Extract the [x, y] coordinate from the center of the cell holding the provided text.  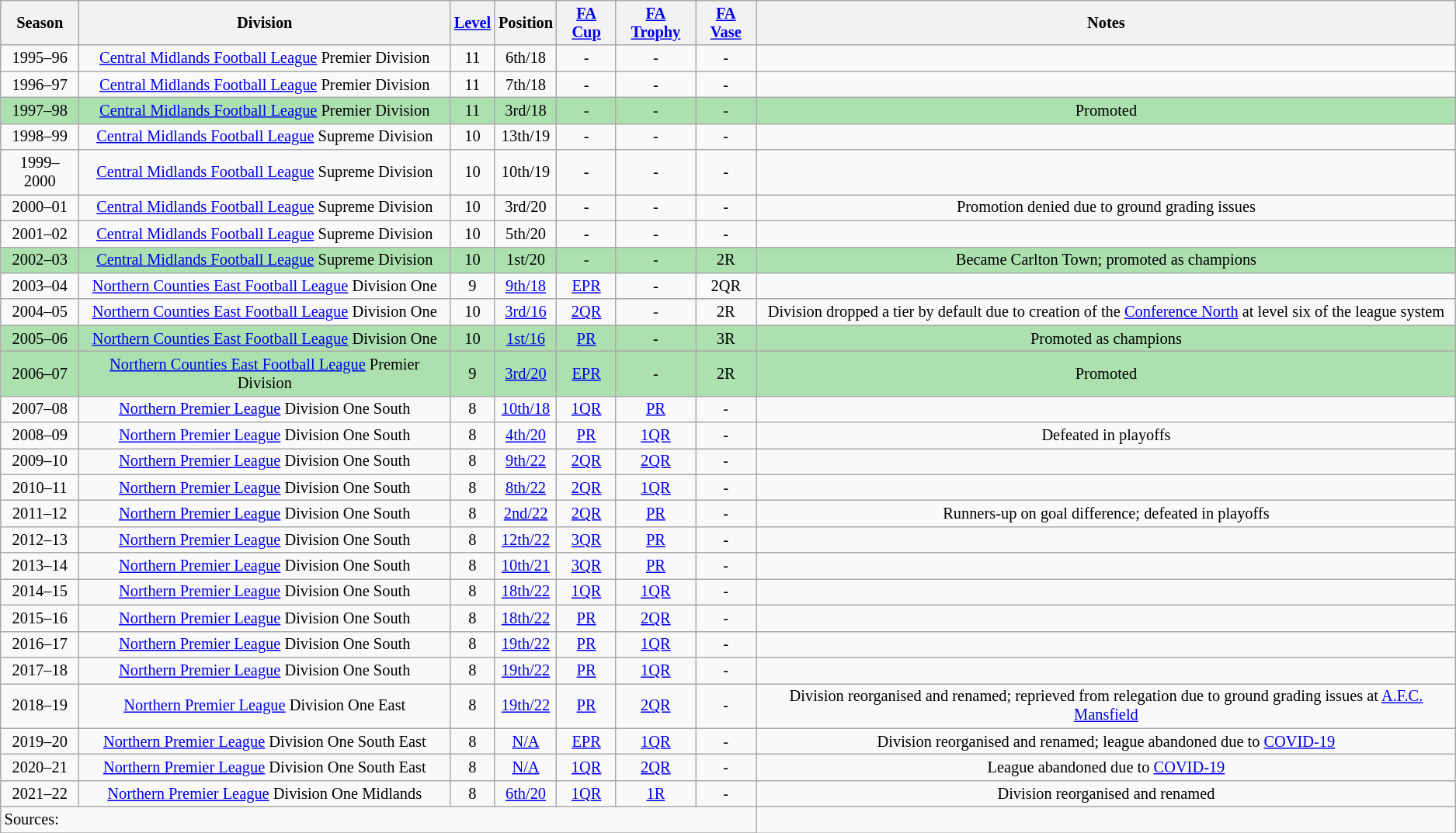
Runners-up on goal difference; defeated in playoffs [1106, 513]
Promoted as champions [1106, 338]
Defeated in playoffs [1106, 436]
7th/18 [526, 85]
2014–15 [40, 592]
2004–05 [40, 312]
Northern Counties East Football League Premier Division [265, 373]
Northern Premier League Division One Midlands [265, 793]
Division reorganised and renamed; league abandoned due to COVID-19 [1106, 741]
3rd/16 [526, 312]
2017–18 [40, 670]
FA Trophy [655, 23]
10th/18 [526, 409]
2010–11 [40, 488]
1998–99 [40, 137]
6th/20 [526, 793]
Division dropped a tier by default due to creation of the Conference North at level six of the league system [1106, 312]
2012–13 [40, 540]
12th/22 [526, 540]
Notes [1106, 23]
2021–22 [40, 793]
2000–01 [40, 207]
Northern Premier League Division One East [265, 706]
2008–09 [40, 436]
Division reorganised and renamed [1106, 793]
Division reorganised and renamed; reprieved from relegation due to ground grading issues at A.F.C. Mansfield [1106, 706]
13th/19 [526, 137]
2019–20 [40, 741]
2005–06 [40, 338]
3rd/18 [526, 110]
1995–96 [40, 58]
2006–07 [40, 373]
FA Vase [726, 23]
League abandoned due to COVID-19 [1106, 767]
10th/21 [526, 566]
2nd/22 [526, 513]
8th/22 [526, 488]
1st/20 [526, 260]
2009–10 [40, 461]
2007–08 [40, 409]
2020–21 [40, 767]
9th/18 [526, 286]
1996–97 [40, 85]
Position [526, 23]
1R [655, 793]
Season [40, 23]
10th/19 [526, 172]
2013–14 [40, 566]
FA Cup [586, 23]
2011–12 [40, 513]
4th/20 [526, 436]
2015–16 [40, 618]
Became Carlton Town; promoted as champions [1106, 260]
Sources: [379, 820]
Division [265, 23]
1st/16 [526, 338]
2002–03 [40, 260]
9th/22 [526, 461]
1997–98 [40, 110]
2018–19 [40, 706]
Promotion denied due to ground grading issues [1106, 207]
5th/20 [526, 234]
2003–04 [40, 286]
Level [472, 23]
1999–2000 [40, 172]
6th/18 [526, 58]
3R [726, 338]
2016–17 [40, 644]
2001–02 [40, 234]
